Return (x, y) of the center of cell containing provided text 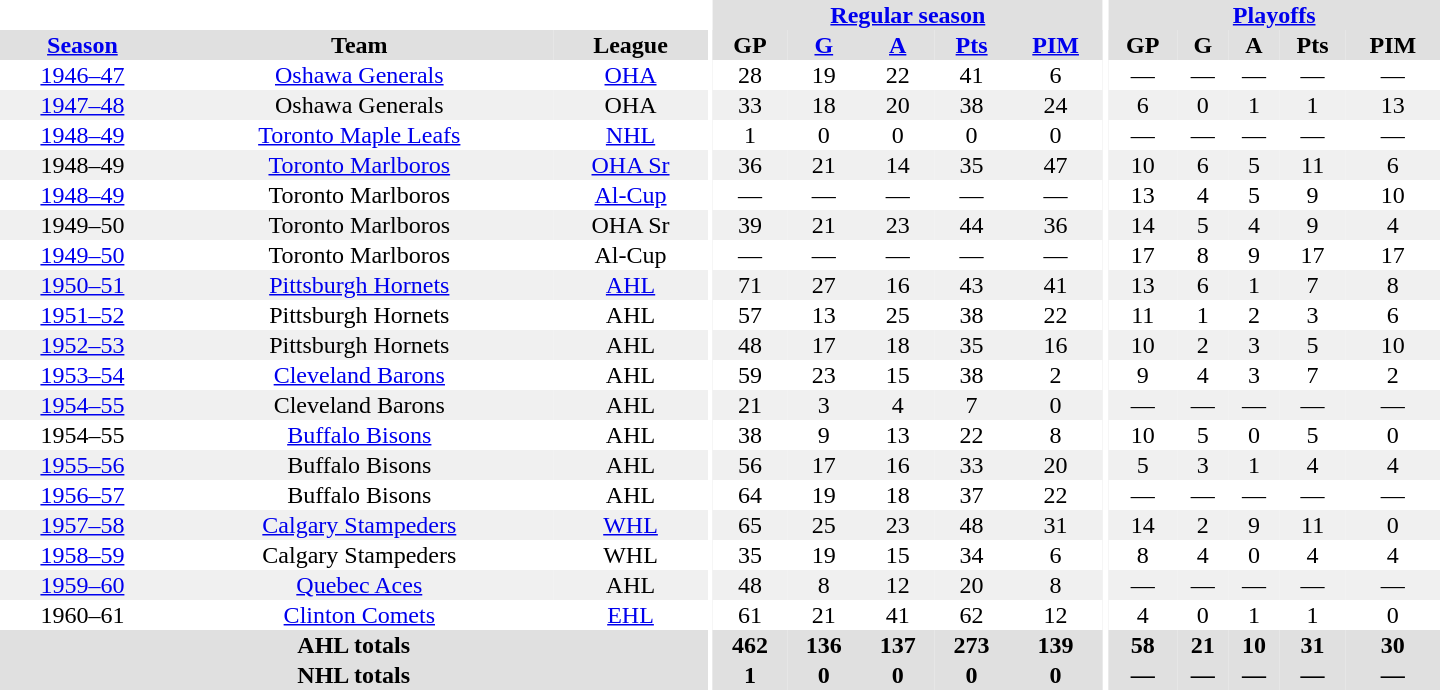
NHL (631, 135)
1950–51 (82, 285)
1955–56 (82, 465)
1952–53 (82, 345)
Clinton Comets (360, 615)
137 (898, 645)
58 (1142, 645)
24 (1056, 105)
30 (1393, 645)
47 (1056, 165)
462 (750, 645)
EHL (631, 615)
1956–57 (82, 495)
28 (750, 75)
43 (972, 285)
39 (750, 225)
Regular season (908, 15)
1946–47 (82, 75)
44 (972, 225)
62 (972, 615)
1953–54 (82, 375)
37 (972, 495)
1958–59 (82, 555)
139 (1056, 645)
1960–61 (82, 615)
136 (824, 645)
273 (972, 645)
1959–60 (82, 585)
65 (750, 525)
59 (750, 375)
NHL totals (354, 675)
Playoffs (1274, 15)
64 (750, 495)
56 (750, 465)
Toronto Maple Leafs (360, 135)
1957–58 (82, 525)
Season (82, 45)
Quebec Aces (360, 585)
34 (972, 555)
61 (750, 615)
71 (750, 285)
AHL totals (354, 645)
1951–52 (82, 315)
1947–48 (82, 105)
27 (824, 285)
Team (360, 45)
League (631, 45)
57 (750, 315)
